Extract the (X, Y) coordinate from the center of the cell holding the provided text.  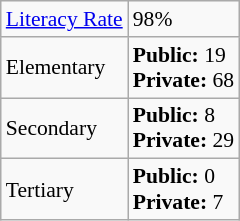
Public: 8 Private: 29 (184, 128)
Public: 0 Private: 7 (184, 190)
98% (184, 19)
Public: 19 Private: 68 (184, 68)
Elementary (64, 68)
Secondary (64, 128)
Literacy Rate (64, 19)
Tertiary (64, 190)
